Extract the [x, y] coordinate from the center of the cell holding the provided text.  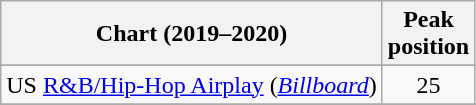
US R&B/Hip-Hop Airplay (Billboard) [192, 85]
Chart (2019–2020) [192, 34]
Peakposition [428, 34]
25 [428, 85]
